Pinpoint the cell where the given text exists, returning its (X, Y) midpoint coordinate. 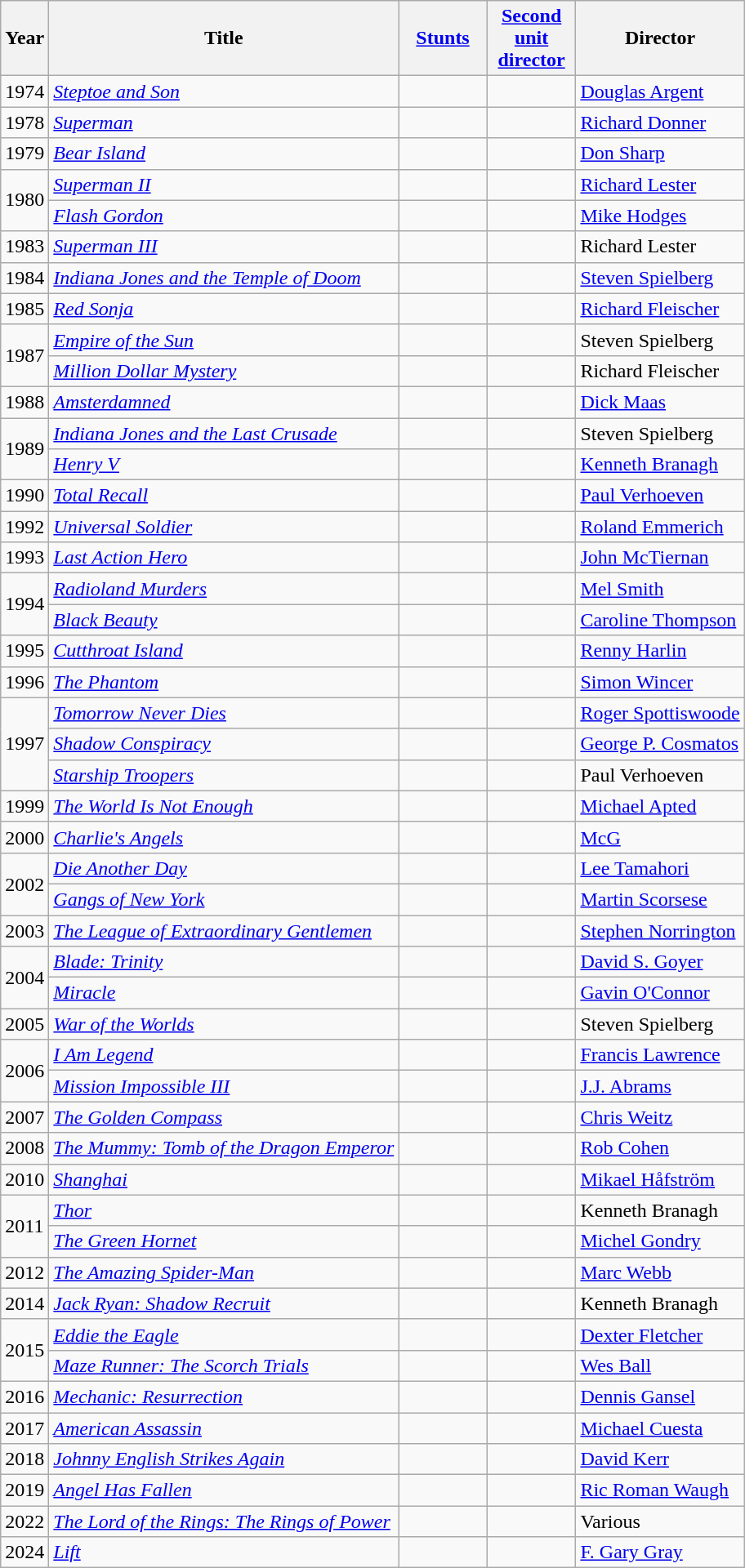
Rob Cohen (660, 1148)
1999 (25, 806)
2016 (25, 1396)
2019 (25, 1490)
George P. Cosmatos (660, 744)
2015 (25, 1350)
1993 (25, 558)
The Phantom (224, 682)
1987 (25, 355)
John McTiernan (660, 558)
2002 (25, 884)
Bear Island (224, 154)
Superman (224, 122)
Lee Tamahori (660, 868)
McG (660, 837)
2018 (25, 1459)
Simon Wincer (660, 682)
Roger Spottiswoode (660, 713)
The Mummy: Tomb of the Dragon Emperor (224, 1148)
Indiana Jones and the Temple of Doom (224, 278)
Flash Gordon (224, 216)
2000 (25, 837)
Mel Smith (660, 589)
Eddie the Eagle (224, 1334)
Tomorrow Never Dies (224, 713)
Blade: Trinity (224, 962)
2014 (25, 1303)
Jack Ryan: Shadow Recruit (224, 1303)
1988 (25, 402)
Universal Soldier (224, 527)
2012 (25, 1272)
2010 (25, 1179)
Black Beauty (224, 620)
Second unit director (531, 38)
American Assassin (224, 1428)
1978 (25, 122)
Charlie's Angels (224, 837)
1983 (25, 247)
Chris Weitz (660, 1117)
Die Another Day (224, 868)
The Golden Compass (224, 1117)
Douglas Argent (660, 91)
Marc Webb (660, 1272)
Indiana Jones and the Last Crusade (224, 434)
1974 (25, 91)
Gangs of New York (224, 899)
Renny Harlin (660, 651)
Miracle (224, 993)
Superman II (224, 185)
Mike Hodges (660, 216)
Mission Impossible III (224, 1086)
Maze Runner: The Scorch Trials (224, 1365)
1989 (25, 449)
2006 (25, 1071)
David S. Goyer (660, 962)
Mechanic: Resurrection (224, 1396)
Superman III (224, 247)
Stephen Norrington (660, 930)
Wes Ball (660, 1365)
Gavin O'Connor (660, 993)
1979 (25, 154)
The Green Hornet (224, 1241)
Title (224, 38)
1992 (25, 527)
Francis Lawrence (660, 1055)
Michael Cuesta (660, 1428)
1990 (25, 496)
The Lord of the Rings: The Rings of Power (224, 1521)
Amsterdamned (224, 402)
1996 (25, 682)
1985 (25, 309)
Shanghai (224, 1179)
2007 (25, 1117)
Dennis Gansel (660, 1396)
The World Is Not Enough (224, 806)
Last Action Hero (224, 558)
Starship Troopers (224, 775)
2011 (25, 1226)
Thor (224, 1210)
F. Gary Gray (660, 1552)
Radioland Murders (224, 589)
Angel Has Fallen (224, 1490)
Dexter Fletcher (660, 1334)
Cutthroat Island (224, 651)
2022 (25, 1521)
Lift (224, 1552)
Michael Apted (660, 806)
2017 (25, 1428)
2008 (25, 1148)
Million Dollar Mystery (224, 371)
Red Sonja (224, 309)
Henry V (224, 465)
Total Recall (224, 496)
I Am Legend (224, 1055)
Roland Emmerich (660, 527)
2004 (25, 978)
Empire of the Sun (224, 340)
Ric Roman Waugh (660, 1490)
Mikael Håfström (660, 1179)
1994 (25, 604)
1995 (25, 651)
Steptoe and Son (224, 91)
War of the Worlds (224, 1024)
2005 (25, 1024)
The Amazing Spider-Man (224, 1272)
Don Sharp (660, 154)
The League of Extraordinary Gentlemen (224, 930)
J.J. Abrams (660, 1086)
2003 (25, 930)
Year (25, 38)
Michel Gondry (660, 1241)
1997 (25, 744)
Caroline Thompson (660, 620)
2024 (25, 1552)
Stunts (443, 38)
Martin Scorsese (660, 899)
Dick Maas (660, 402)
1984 (25, 278)
Shadow Conspiracy (224, 744)
1980 (25, 200)
Various (660, 1521)
Johnny English Strikes Again (224, 1459)
David Kerr (660, 1459)
Richard Donner (660, 122)
Director (660, 38)
